Scan for the cell matching the given text and deliver its (X, Y) coordinate at center. 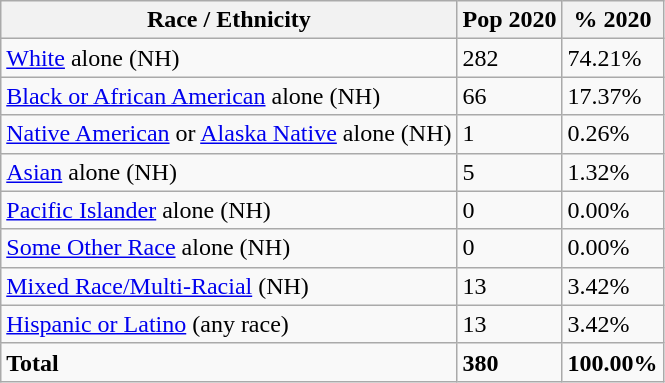
380 (510, 362)
Mixed Race/Multi-Racial (NH) (229, 286)
1.32% (612, 172)
% 2020 (612, 20)
Hispanic or Latino (any race) (229, 324)
Some Other Race alone (NH) (229, 248)
66 (510, 96)
Native American or Alaska Native alone (NH) (229, 134)
Race / Ethnicity (229, 20)
1 (510, 134)
Asian alone (NH) (229, 172)
17.37% (612, 96)
Pop 2020 (510, 20)
74.21% (612, 58)
5 (510, 172)
100.00% (612, 362)
282 (510, 58)
Total (229, 362)
Black or African American alone (NH) (229, 96)
Pacific Islander alone (NH) (229, 210)
White alone (NH) (229, 58)
0.26% (612, 134)
